Return (X, Y) of the center of cell containing provided text 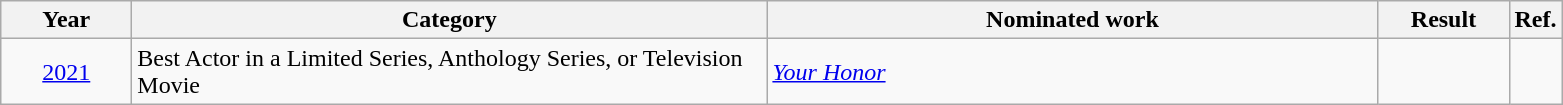
Category (450, 20)
Nominated work (1072, 20)
Your Honor (1072, 72)
Best Actor in a Limited Series, Anthology Series, or Television Movie (450, 72)
Ref. (1536, 20)
2021 (66, 72)
Year (66, 20)
Result (1444, 20)
